Detect which cell encompasses the target text, then output its (X, Y) center coordinate. 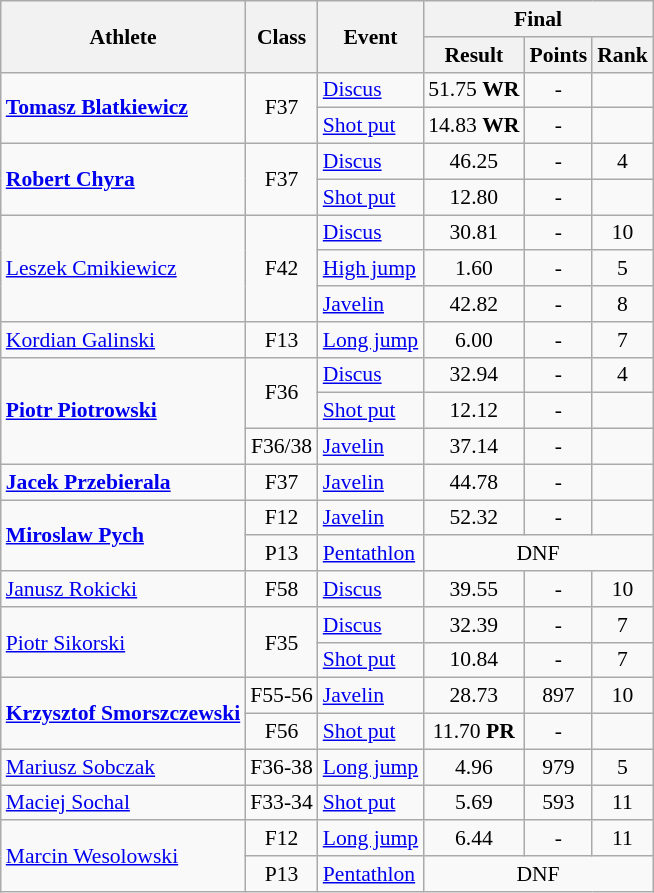
897 (559, 696)
High jump (370, 269)
Janusz Rokicki (123, 589)
F36 (281, 392)
Event (370, 36)
44.78 (474, 482)
Miroslaw Pych (123, 536)
12.12 (474, 411)
593 (559, 803)
28.73 (474, 696)
F58 (281, 589)
Final (538, 19)
37.14 (474, 447)
32.39 (474, 625)
Kordian Galinski (123, 340)
Robert Chyra (123, 180)
Class (281, 36)
6.44 (474, 839)
Maciej Sochal (123, 803)
Jacek Przebierala (123, 482)
Leszek Cmikiewicz (123, 268)
46.25 (474, 162)
F13 (281, 340)
Rank (622, 55)
51.75 WR (474, 90)
1.60 (474, 269)
Tomasz Blatkiewicz (123, 108)
F36-38 (281, 767)
Piotr Sikorski (123, 642)
39.55 (474, 589)
6.00 (474, 340)
4.96 (474, 767)
10.84 (474, 660)
42.82 (474, 304)
Points (559, 55)
52.32 (474, 518)
Athlete (123, 36)
14.83 WR (474, 126)
F42 (281, 268)
F55-56 (281, 696)
F56 (281, 732)
Result (474, 55)
Mariusz Sobczak (123, 767)
F35 (281, 642)
8 (622, 304)
30.81 (474, 233)
11.70 PR (474, 732)
12.80 (474, 197)
Krzysztof Smorszczewski (123, 714)
F36/38 (281, 447)
Piotr Piotrowski (123, 410)
32.94 (474, 375)
Marcin Wesolowski (123, 856)
979 (559, 767)
F33-34 (281, 803)
5.69 (474, 803)
